Scan for the cell matching the given text and deliver its [x, y] coordinate at center. 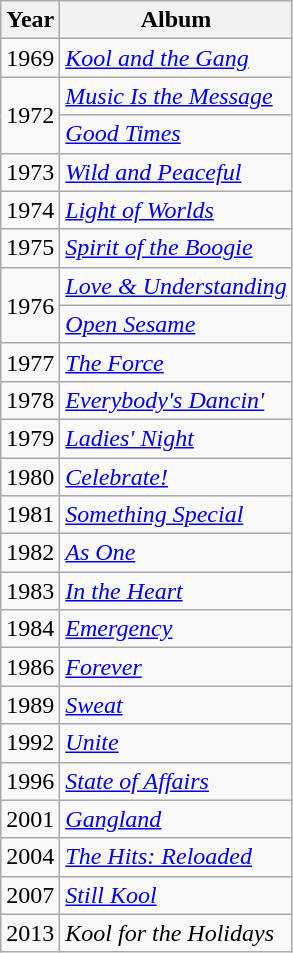
Spirit of the Boogie [176, 248]
State of Affairs [176, 781]
2013 [30, 933]
1992 [30, 743]
2007 [30, 895]
1975 [30, 248]
1969 [30, 58]
1973 [30, 172]
The Hits: Reloaded [176, 857]
As One [176, 553]
1989 [30, 705]
Something Special [176, 515]
Kool for the Holidays [176, 933]
Everybody's Dancin' [176, 400]
1972 [30, 115]
1984 [30, 629]
Celebrate! [176, 477]
Year [30, 20]
2001 [30, 819]
Forever [176, 667]
1977 [30, 362]
Good Times [176, 134]
2004 [30, 857]
1986 [30, 667]
Album [176, 20]
1996 [30, 781]
In the Heart [176, 591]
Ladies' Night [176, 438]
1978 [30, 400]
1980 [30, 477]
Love & Understanding [176, 286]
Music Is the Message [176, 96]
Wild and Peaceful [176, 172]
1983 [30, 591]
1974 [30, 210]
Gangland [176, 819]
Unite [176, 743]
1981 [30, 515]
Still Kool [176, 895]
1982 [30, 553]
Open Sesame [176, 324]
Sweat [176, 705]
1976 [30, 305]
Kool and the Gang [176, 58]
Light of Worlds [176, 210]
1979 [30, 438]
Emergency [176, 629]
The Force [176, 362]
